Provide the (X, Y) coordinate of the cell's center where the given text is located.  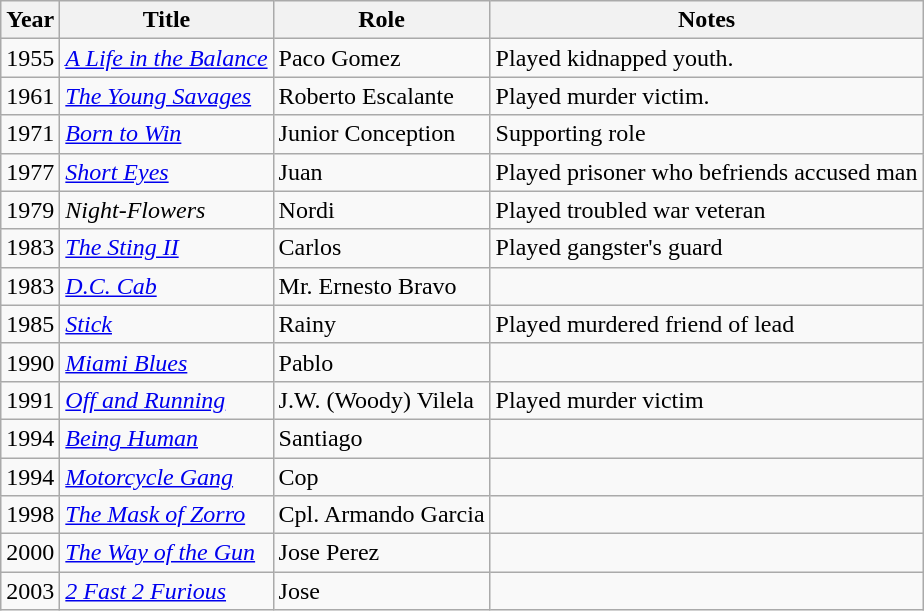
1979 (30, 210)
Santiago (382, 438)
1991 (30, 400)
Nordi (382, 210)
Played kidnapped youth. (706, 58)
Played troubled war veteran (706, 210)
1990 (30, 362)
1977 (30, 172)
Jose Perez (382, 553)
Short Eyes (166, 172)
Motorcycle Gang (166, 477)
Played murder victim. (706, 96)
Off and Running (166, 400)
1971 (30, 134)
Year (30, 20)
2000 (30, 553)
J.W. (Woody) Vilela (382, 400)
A Life in the Balance (166, 58)
Played prisoner who befriends accused man (706, 172)
Played murdered friend of lead (706, 324)
1961 (30, 96)
The Young Savages (166, 96)
Pablo (382, 362)
Roberto Escalante (382, 96)
Title (166, 20)
2 Fast 2 Furious (166, 591)
Juan (382, 172)
The Way of the Gun (166, 553)
2003 (30, 591)
Stick (166, 324)
Supporting role (706, 134)
1985 (30, 324)
Played gangster's guard (706, 248)
Jose (382, 591)
D.C. Cab (166, 286)
1998 (30, 515)
1955 (30, 58)
Miami Blues (166, 362)
Role (382, 20)
Rainy (382, 324)
Cpl. Armando Garcia (382, 515)
Born to Win (166, 134)
Cop (382, 477)
Mr. Ernesto Bravo (382, 286)
Played murder victim (706, 400)
The Mask of Zorro (166, 515)
Being Human (166, 438)
Junior Conception (382, 134)
Carlos (382, 248)
Paco Gomez (382, 58)
Night-Flowers (166, 210)
Notes (706, 20)
The Sting II (166, 248)
